Identify which cell holds the provided text, then report its (x, y) central coordinate. 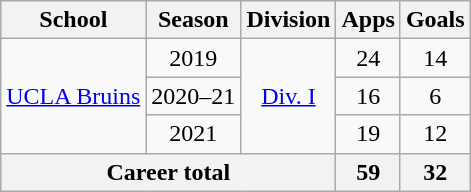
6 (435, 96)
UCLA Bruins (74, 96)
14 (435, 58)
Goals (435, 20)
2020–21 (194, 96)
Career total (168, 172)
Season (194, 20)
Apps (368, 20)
16 (368, 96)
Div. I (288, 96)
Division (288, 20)
32 (435, 172)
School (74, 20)
59 (368, 172)
2021 (194, 134)
19 (368, 134)
12 (435, 134)
24 (368, 58)
2019 (194, 58)
